Output the (X, Y) coordinate of the center of the cell containing the given text.  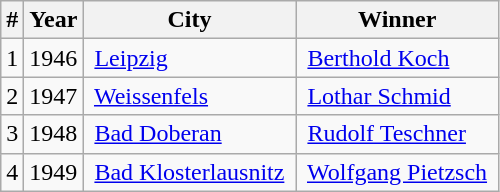
Lothar Schmid (398, 96)
Year (54, 20)
2 (12, 96)
# (12, 20)
Rudolf Teschner (398, 134)
1948 (54, 134)
Winner (398, 20)
4 (12, 172)
1947 (54, 96)
Wolfgang Pietzsch (398, 172)
Bad Klosterlausnitz (190, 172)
Leipzig (190, 58)
Bad Doberan (190, 134)
1946 (54, 58)
Weissenfels (190, 96)
Berthold Koch (398, 58)
City (190, 20)
3 (12, 134)
1 (12, 58)
1949 (54, 172)
